Extract the (X, Y) coordinate from the center of the cell holding the provided text.  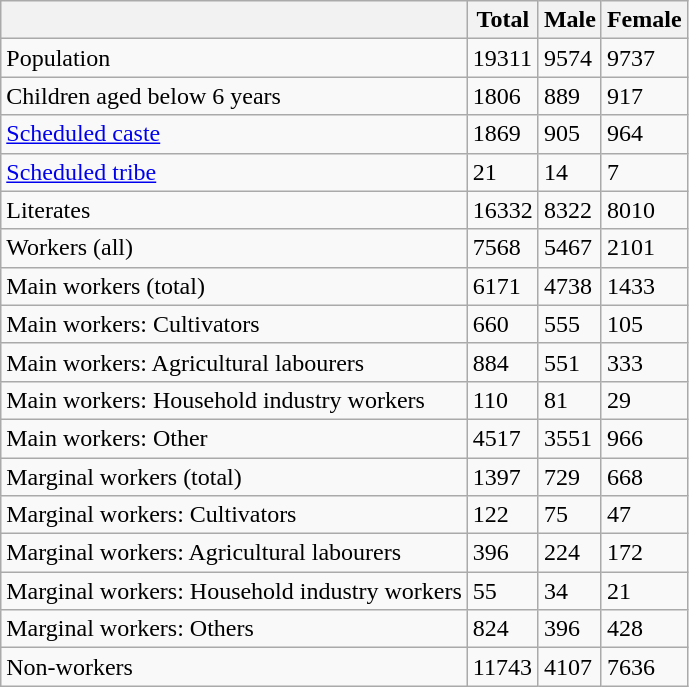
8010 (644, 210)
55 (502, 591)
333 (644, 362)
1869 (502, 134)
Non-workers (234, 667)
Scheduled tribe (234, 172)
3551 (570, 438)
917 (644, 96)
4517 (502, 438)
Scheduled caste (234, 134)
555 (570, 324)
964 (644, 134)
75 (570, 515)
14 (570, 172)
4738 (570, 286)
884 (502, 362)
34 (570, 591)
Literates (234, 210)
Workers (all) (234, 248)
889 (570, 96)
Marginal workers: Others (234, 629)
4107 (570, 667)
551 (570, 362)
Main workers (total) (234, 286)
Main workers: Household industry workers (234, 400)
7568 (502, 248)
1433 (644, 286)
122 (502, 515)
224 (570, 553)
47 (644, 515)
9574 (570, 58)
Population (234, 58)
Total (502, 20)
6171 (502, 286)
1397 (502, 477)
824 (502, 629)
2101 (644, 248)
7 (644, 172)
172 (644, 553)
1806 (502, 96)
668 (644, 477)
16332 (502, 210)
Male (570, 20)
Main workers: Cultivators (234, 324)
9737 (644, 58)
Female (644, 20)
Main workers: Agricultural labourers (234, 362)
Main workers: Other (234, 438)
Marginal workers (total) (234, 477)
660 (502, 324)
428 (644, 629)
Marginal workers: Agricultural labourers (234, 553)
729 (570, 477)
5467 (570, 248)
8322 (570, 210)
19311 (502, 58)
7636 (644, 667)
11743 (502, 667)
29 (644, 400)
110 (502, 400)
Marginal workers: Household industry workers (234, 591)
905 (570, 134)
81 (570, 400)
966 (644, 438)
105 (644, 324)
Marginal workers: Cultivators (234, 515)
Children aged below 6 years (234, 96)
